Locate the cell with the specified text and output its (X, Y) center coordinate. 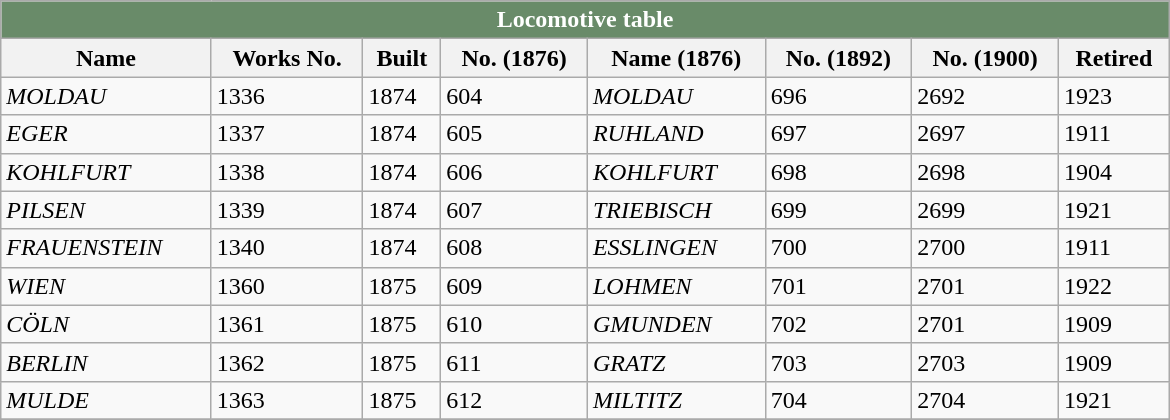
1337 (287, 134)
612 (514, 400)
LOHMEN (676, 286)
2697 (986, 134)
MULDE (106, 400)
TRIEBISCH (676, 210)
1360 (287, 286)
EGER (106, 134)
704 (838, 400)
2699 (986, 210)
Retired (1114, 58)
ESSLINGEN (676, 248)
697 (838, 134)
1923 (1114, 96)
FRAUENSTEIN (106, 248)
Built (402, 58)
Locomotive table (585, 20)
MILTITZ (676, 400)
Name (106, 58)
2703 (986, 362)
606 (514, 172)
1340 (287, 248)
609 (514, 286)
Name (1876) (676, 58)
No. (1892) (838, 58)
700 (838, 248)
702 (838, 324)
607 (514, 210)
Works No. (287, 58)
696 (838, 96)
703 (838, 362)
GRATZ (676, 362)
604 (514, 96)
1904 (1114, 172)
BERLIN (106, 362)
698 (838, 172)
1336 (287, 96)
No. (1900) (986, 58)
1362 (287, 362)
2700 (986, 248)
2704 (986, 400)
RUHLAND (676, 134)
1361 (287, 324)
PILSEN (106, 210)
2692 (986, 96)
608 (514, 248)
1922 (1114, 286)
No. (1876) (514, 58)
2698 (986, 172)
605 (514, 134)
611 (514, 362)
WIEN (106, 286)
610 (514, 324)
1338 (287, 172)
1339 (287, 210)
701 (838, 286)
1363 (287, 400)
699 (838, 210)
GMUNDEN (676, 324)
CÖLN (106, 324)
